Search for the cell housing the specified text and yield its (x, y) center coordinate. 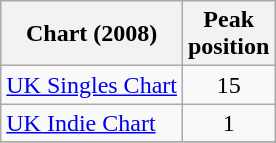
Chart (2008) (92, 34)
15 (228, 85)
Peakposition (228, 34)
UK Indie Chart (92, 123)
UK Singles Chart (92, 85)
1 (228, 123)
